Search for the cell housing the specified text and yield its [X, Y] center coordinate. 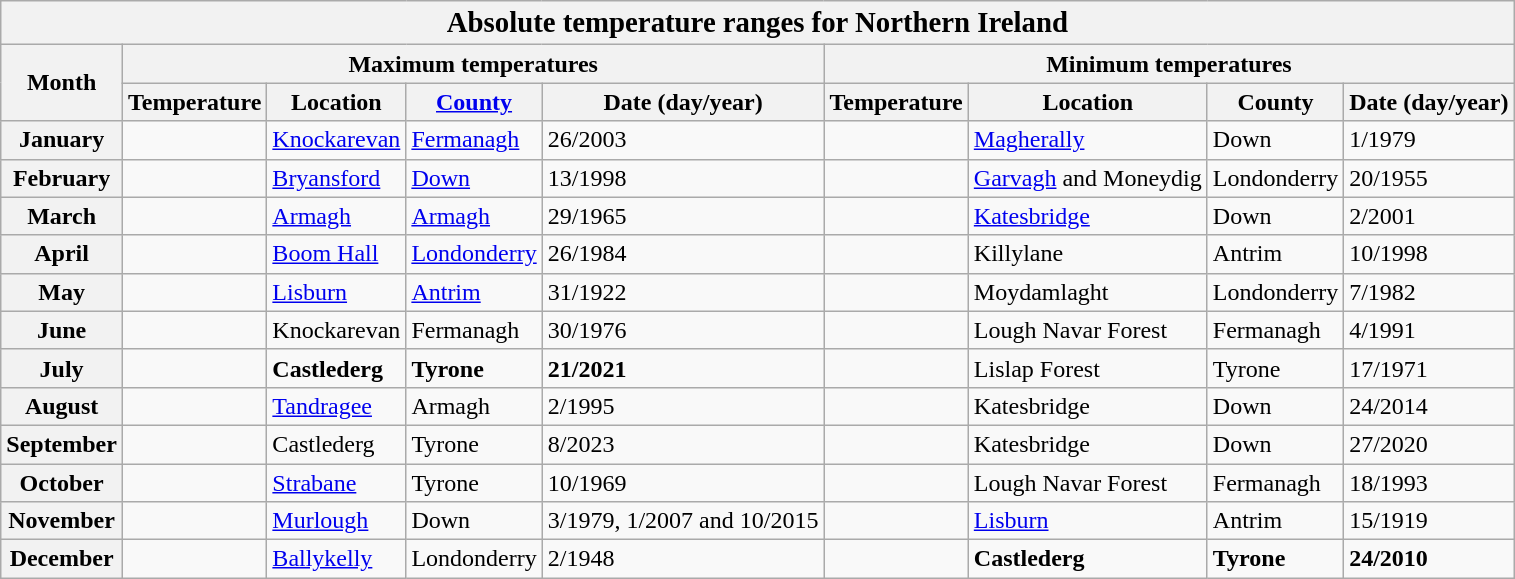
Bryansford [336, 178]
June [62, 330]
Minimum temperatures [1169, 64]
Maximum temperatures [472, 64]
Absolute temperature ranges for Northern Ireland [758, 23]
10/1969 [683, 483]
Tandragee [336, 406]
26/2003 [683, 140]
24/2014 [1429, 406]
Murlough [336, 521]
2/2001 [1429, 216]
September [62, 444]
7/1982 [1429, 292]
December [62, 559]
1/1979 [1429, 140]
October [62, 483]
Killylane [1088, 254]
10/1998 [1429, 254]
Lislap Forest [1088, 368]
2/1995 [683, 406]
Ballykelly [336, 559]
21/2021 [683, 368]
August [62, 406]
May [62, 292]
3/1979, 1/2007 and 10/2015 [683, 521]
Garvagh and Moneydig [1088, 178]
8/2023 [683, 444]
Moydamlaght [1088, 292]
November [62, 521]
2/1948 [683, 559]
Strabane [336, 483]
24/2010 [1429, 559]
15/1919 [1429, 521]
17/1971 [1429, 368]
Boom Hall [336, 254]
April [62, 254]
26/1984 [683, 254]
18/1993 [1429, 483]
March [62, 216]
13/1998 [683, 178]
30/1976 [683, 330]
Magherally [1088, 140]
29/1965 [683, 216]
January [62, 140]
31/1922 [683, 292]
4/1991 [1429, 330]
Month [62, 83]
July [62, 368]
20/1955 [1429, 178]
27/2020 [1429, 444]
February [62, 178]
